Provide the (x, y) coordinate of the cell's center where the given text is located.  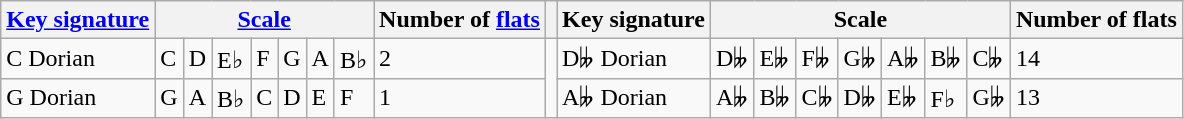
G Dorian (78, 98)
2 (460, 59)
F𝄫 (817, 59)
13 (1096, 98)
14 (1096, 59)
1 (460, 98)
E (320, 98)
D𝄫 Dorian (634, 59)
E♭ (232, 59)
F♭ (946, 98)
C Dorian (78, 59)
A𝄫 Dorian (634, 98)
